Locate the cell with the specified text and output its [x, y] center coordinate. 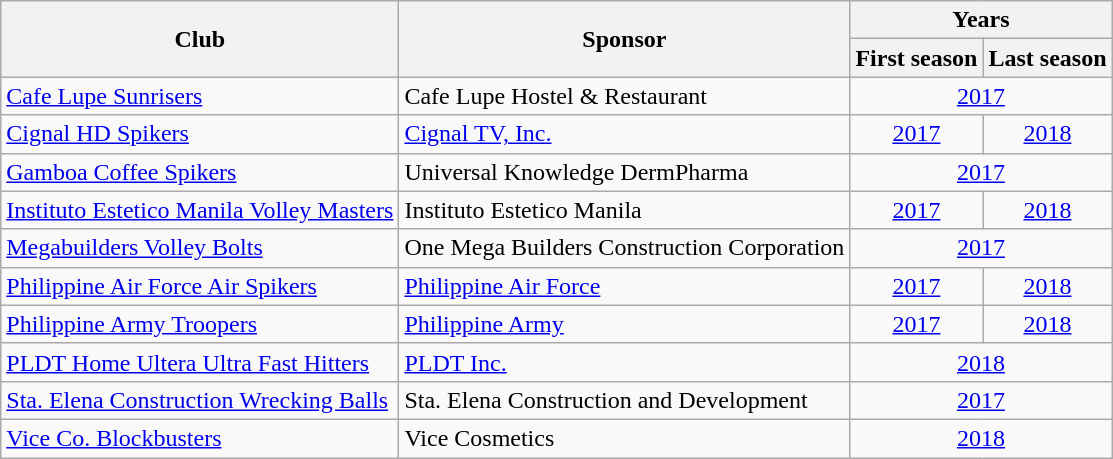
Philippine Air Force Air Spikers [200, 286]
Philippine Army [624, 324]
Sta. Elena Construction and Development [624, 400]
Philippine Army Troopers [200, 324]
Cignal TV, Inc. [624, 134]
Cignal HD Spikers [200, 134]
Instituto Estetico Manila Volley Masters [200, 210]
Cafe Lupe Sunrisers [200, 96]
PLDT Home Ultera Ultra Fast Hitters [200, 362]
Instituto Estetico Manila [624, 210]
Megabuilders Volley Bolts [200, 248]
Last season [1048, 58]
Sponsor [624, 39]
Philippine Air Force [624, 286]
Club [200, 39]
Universal Knowledge DermPharma [624, 172]
Vice Cosmetics [624, 438]
First season [916, 58]
One Mega Builders Construction Corporation [624, 248]
Years [981, 20]
Gamboa Coffee Spikers [200, 172]
Cafe Lupe Hostel & Restaurant [624, 96]
Vice Co. Blockbusters [200, 438]
PLDT Inc. [624, 362]
Sta. Elena Construction Wrecking Balls [200, 400]
